Extract the [X, Y] coordinate from the center of the cell holding the provided text.  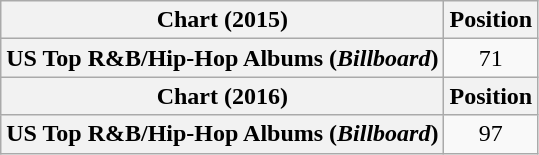
Chart (2015) [222, 20]
Chart (2016) [222, 96]
97 [491, 134]
71 [491, 58]
